Output the [X, Y] coordinate of the center of the cell containing the given text.  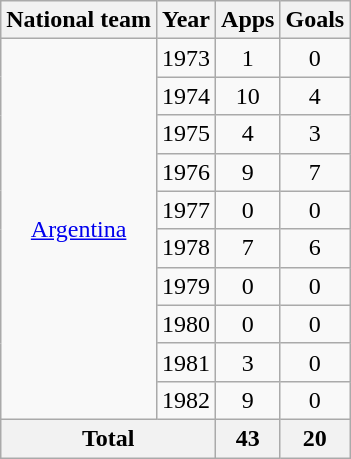
1980 [186, 324]
Goals [315, 20]
1979 [186, 286]
10 [248, 96]
1977 [186, 210]
Argentina [79, 230]
Apps [248, 20]
1981 [186, 362]
National team [79, 20]
1982 [186, 400]
1 [248, 58]
Year [186, 20]
1975 [186, 134]
1978 [186, 248]
6 [315, 248]
Total [108, 438]
43 [248, 438]
1973 [186, 58]
20 [315, 438]
1976 [186, 172]
1974 [186, 96]
